For the text-containing cell, return its midpoint in (x, y) coordinate format. 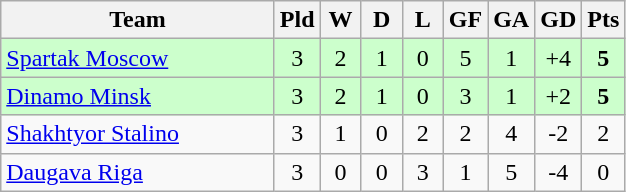
Daugava Riga (138, 172)
L (422, 20)
+2 (558, 96)
-2 (558, 134)
Spartak Moscow (138, 58)
W (340, 20)
Pts (604, 20)
4 (512, 134)
Pld (297, 20)
Team (138, 20)
GA (512, 20)
D (382, 20)
Shakhtyor Stalino (138, 134)
GF (465, 20)
+4 (558, 58)
Dinamo Minsk (138, 96)
-4 (558, 172)
GD (558, 20)
